Scan for the cell matching the given text and deliver its (x, y) coordinate at center. 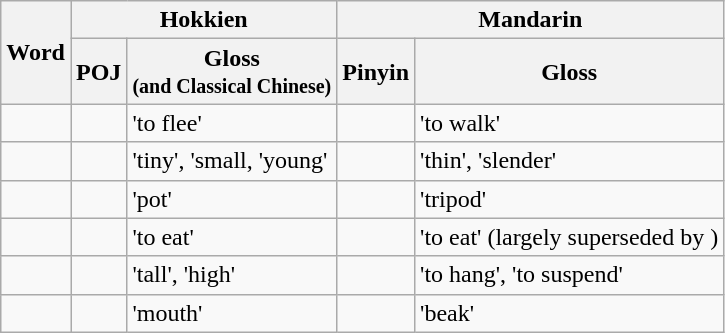
'tiny', 'small, 'young' (232, 161)
'mouth' (232, 313)
'to eat' (largely superseded by ) (570, 237)
'to walk' (570, 123)
'to flee' (232, 123)
'to hang', 'to suspend' (570, 275)
Hokkien (203, 20)
'beak' (570, 313)
Word (36, 52)
Gloss (570, 72)
Pinyin (376, 72)
Gloss(and Classical Chinese) (232, 72)
'tall', 'high' (232, 275)
'tripod' (570, 199)
Mandarin (530, 20)
POJ (98, 72)
'thin', 'slender' (570, 161)
'pot' (232, 199)
'to eat' (232, 237)
